Extract the (X, Y) coordinate from the center of the cell holding the provided text.  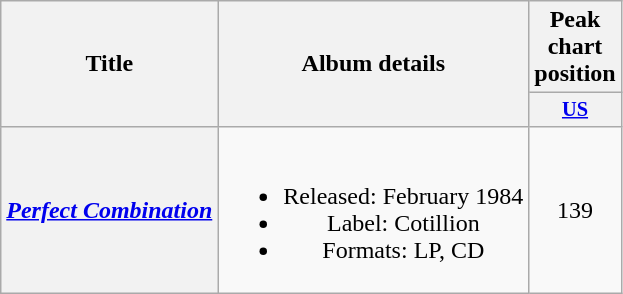
Title (110, 64)
Released: February 1984Label: CotillionFormats: LP, CD (374, 210)
Album details (374, 64)
US (575, 110)
Perfect Combination (110, 210)
139 (575, 210)
Peak chart position (575, 47)
